From the cell containing the given text, extract its center point as (X, Y) coordinate. 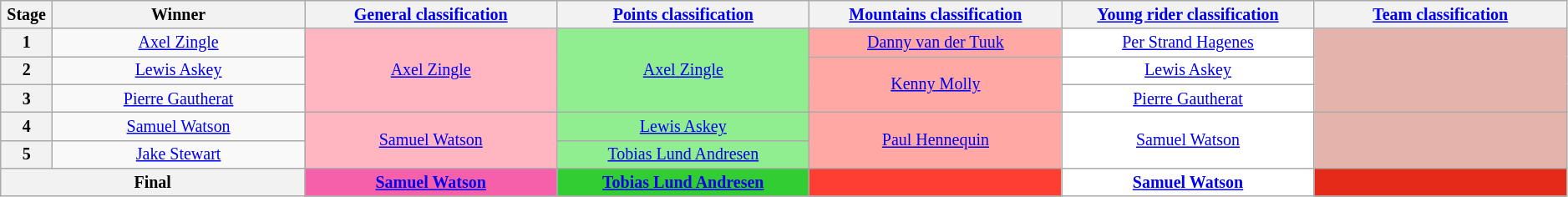
5 (27, 154)
Stage (27, 15)
General classification (431, 15)
Final (153, 182)
Young rider classification (1188, 15)
Jake Stewart (179, 154)
3 (27, 98)
1 (27, 43)
Paul Hennequin (936, 140)
Mountains classification (936, 15)
Team classification (1440, 15)
Winner (179, 15)
4 (27, 127)
Kenny Molly (936, 85)
2 (27, 70)
Points classification (683, 15)
Per Strand Hagenes (1188, 43)
Danny van der Tuuk (936, 43)
